Find where the given text appears and provide that cell's center as [x, y] coordinate. 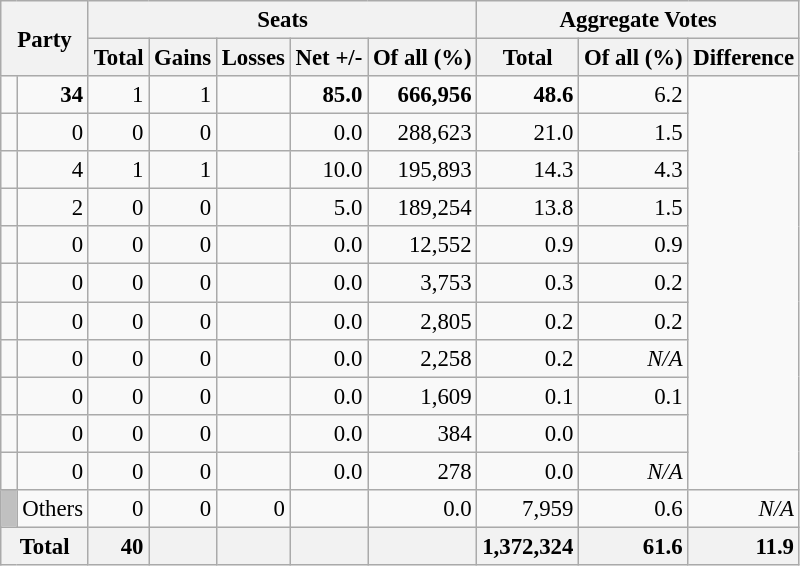
189,254 [422, 208]
384 [422, 433]
10.0 [328, 170]
4.3 [634, 170]
0.3 [528, 283]
2,805 [422, 321]
12,552 [422, 245]
Difference [744, 58]
5.0 [328, 208]
Aggregate Votes [638, 20]
34 [52, 95]
278 [422, 471]
666,956 [422, 95]
1,372,324 [528, 546]
61.6 [634, 546]
2 [52, 208]
Seats [282, 20]
11.9 [744, 546]
1,609 [422, 396]
Gains [183, 58]
14.3 [528, 170]
195,893 [422, 170]
3,753 [422, 283]
6.2 [634, 95]
Losses [253, 58]
48.6 [528, 95]
0.6 [634, 509]
85.0 [328, 95]
4 [52, 170]
21.0 [528, 133]
Others [52, 509]
Net +/- [328, 58]
Party [45, 38]
13.8 [528, 208]
7,959 [528, 509]
288,623 [422, 133]
40 [118, 546]
2,258 [422, 358]
